Find where the given text appears and provide that cell's center as (x, y) coordinate. 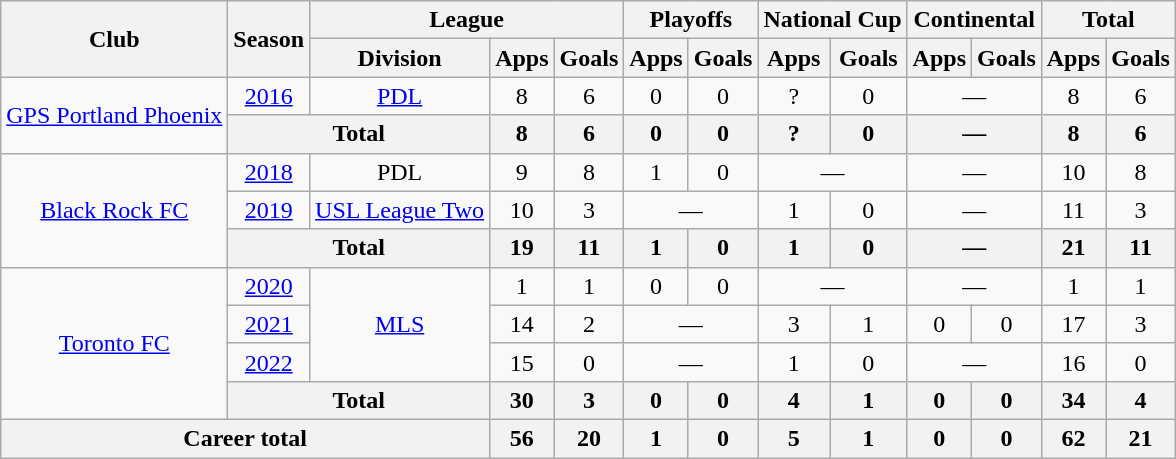
2018 (269, 172)
Season (269, 39)
Playoffs (691, 20)
GPS Portland Phoenix (114, 115)
2020 (269, 286)
National Cup (832, 20)
2016 (269, 96)
15 (522, 362)
62 (1073, 438)
17 (1073, 324)
30 (522, 400)
9 (522, 172)
19 (522, 248)
5 (794, 438)
Club (114, 39)
Career total (246, 438)
56 (522, 438)
2 (589, 324)
34 (1073, 400)
MLS (400, 324)
16 (1073, 362)
Division (400, 58)
Black Rock FC (114, 210)
League (467, 20)
2022 (269, 362)
2021 (269, 324)
Continental (974, 20)
2019 (269, 210)
Toronto FC (114, 343)
14 (522, 324)
USL League Two (400, 210)
20 (589, 438)
